Locate the cell with the specified text and output its (X, Y) center coordinate. 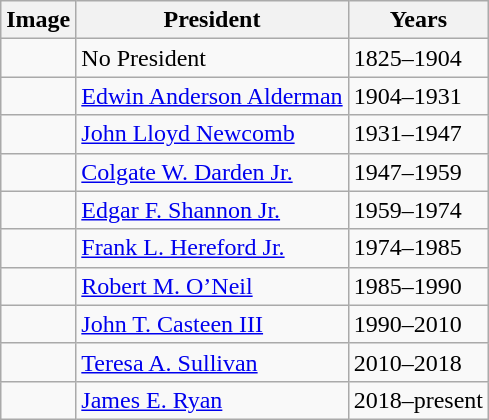
1931–1947 (418, 134)
John Lloyd Newcomb (212, 134)
1985–1990 (418, 286)
1904–1931 (418, 96)
1825–1904 (418, 58)
2018–present (418, 400)
Edwin Anderson Alderman (212, 96)
Teresa A. Sullivan (212, 362)
1947–1959 (418, 172)
President (212, 20)
Robert M. O’Neil (212, 286)
James E. Ryan (212, 400)
2010–2018 (418, 362)
Colgate W. Darden Jr. (212, 172)
John T. Casteen III (212, 324)
1990–2010 (418, 324)
Image (38, 20)
No President (212, 58)
Edgar F. Shannon Jr. (212, 210)
Years (418, 20)
1974–1985 (418, 248)
Frank L. Hereford Jr. (212, 248)
1959–1974 (418, 210)
